Extract the (x, y) coordinate from the center of the cell holding the provided text.  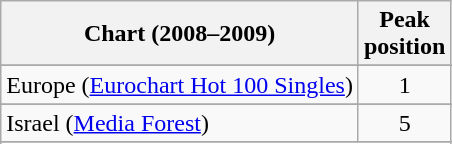
5 (404, 123)
Chart (2008–2009) (180, 34)
Europe (Eurochart Hot 100 Singles) (180, 85)
1 (404, 85)
Peakposition (404, 34)
Israel (Media Forest) (180, 123)
